Pinpoint the cell where the given text exists, returning its (X, Y) midpoint coordinate. 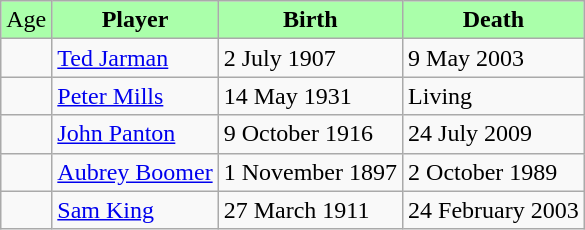
24 July 2009 (494, 134)
2 July 1907 (310, 58)
Ted Jarman (135, 58)
Age (26, 20)
9 May 2003 (494, 58)
Death (494, 20)
Birth (310, 20)
Sam King (135, 210)
2 October 1989 (494, 172)
9 October 1916 (310, 134)
14 May 1931 (310, 96)
27 March 1911 (310, 210)
Living (494, 96)
Aubrey Boomer (135, 172)
24 February 2003 (494, 210)
Peter Mills (135, 96)
Player (135, 20)
1 November 1897 (310, 172)
John Panton (135, 134)
